Identify which cell holds the provided text, then report its (X, Y) central coordinate. 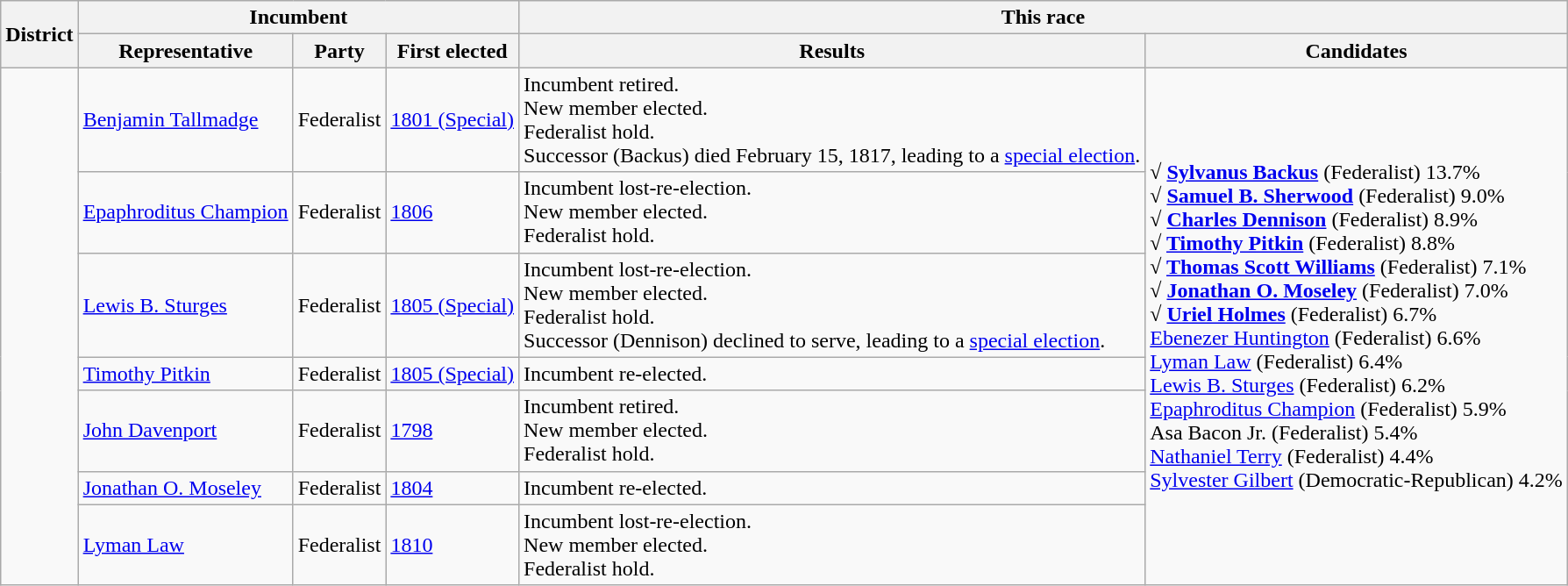
1798 (453, 431)
Lyman Law (186, 545)
Incumbent retired.New member elected.Federalist hold. (832, 431)
This race (1044, 18)
1806 (453, 212)
Timothy Pitkin (186, 374)
First elected (453, 51)
1804 (453, 488)
1810 (453, 545)
Incumbent retired.New member elected.Federalist hold.Successor (Backus) died February 15, 1817, leading to a special election. (832, 119)
Jonathan O. Moseley (186, 488)
Incumbent (298, 18)
Benjamin Tallmadge (186, 119)
Candidates (1357, 51)
Representative (186, 51)
Results (832, 51)
Epaphroditus Champion (186, 212)
John Davenport (186, 431)
1801 (Special) (453, 119)
District (39, 34)
Party (339, 51)
Incumbent lost-re-election.New member elected.Federalist hold.Successor (Dennison) declined to serve, leading to a special election. (832, 305)
Lewis B. Sturges (186, 305)
